Find where the given text appears and provide that cell's center as (X, Y) coordinate. 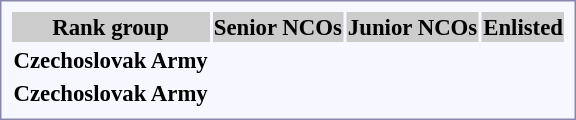
Rank group (110, 27)
Enlisted (524, 27)
Senior NCOs (278, 27)
Junior NCOs (412, 27)
